Identify which cell holds the provided text, then report its (x, y) central coordinate. 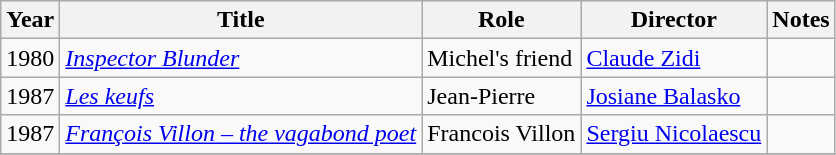
Director (674, 20)
Sergiu Nicolaescu (674, 134)
Les keufs (241, 96)
Title (241, 20)
Josiane Balasko (674, 96)
Michel's friend (502, 58)
Inspector Blunder (241, 58)
1980 (30, 58)
Francois Villon (502, 134)
Year (30, 20)
Role (502, 20)
Claude Zidi (674, 58)
François Villon – the vagabond poet (241, 134)
Notes (801, 20)
Jean-Pierre (502, 96)
